Scan for the cell matching the given text and deliver its (x, y) coordinate at center. 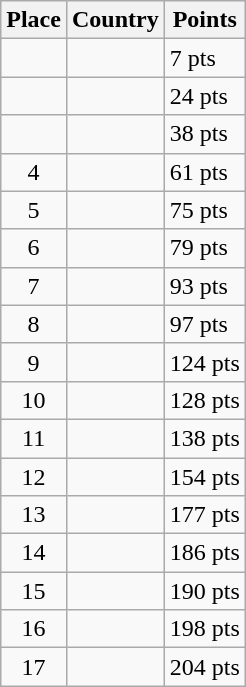
79 pts (204, 248)
10 (34, 400)
198 pts (204, 629)
97 pts (204, 324)
128 pts (204, 400)
7 pts (204, 58)
16 (34, 629)
177 pts (204, 515)
24 pts (204, 96)
5 (34, 210)
11 (34, 438)
4 (34, 172)
138 pts (204, 438)
6 (34, 248)
204 pts (204, 667)
12 (34, 477)
8 (34, 324)
124 pts (204, 362)
9 (34, 362)
Place (34, 20)
15 (34, 591)
190 pts (204, 591)
154 pts (204, 477)
14 (34, 553)
61 pts (204, 172)
Points (204, 20)
Country (115, 20)
186 pts (204, 553)
7 (34, 286)
17 (34, 667)
93 pts (204, 286)
13 (34, 515)
75 pts (204, 210)
38 pts (204, 134)
